Find where the given text appears and provide that cell's center as (x, y) coordinate. 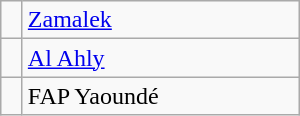
FAP Yaoundé (160, 96)
Al Ahly (160, 58)
Zamalek (160, 20)
